Output the [x, y] coordinate of the center of the cell containing the given text.  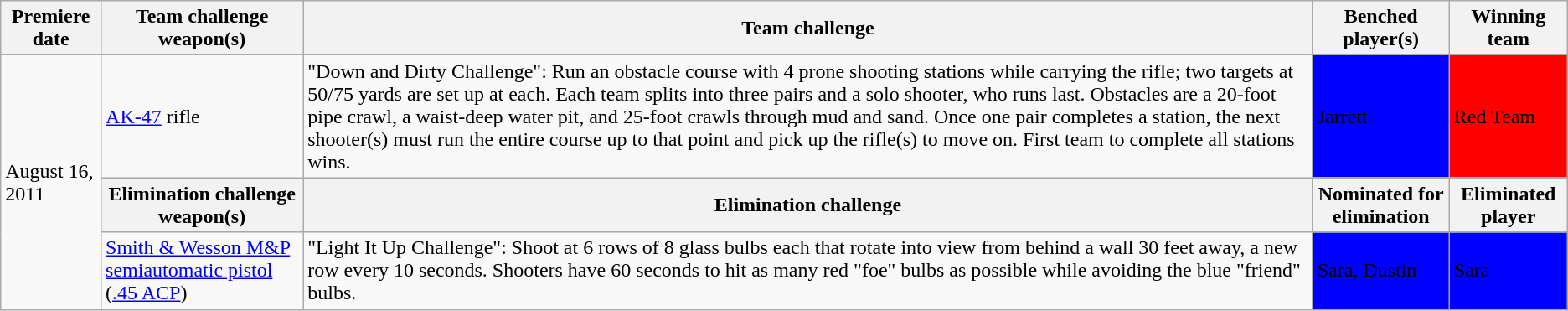
Winning team [1508, 29]
August 16, 2011 [51, 183]
Smith & Wesson M&P semiautomatic pistol (.45 ACP) [203, 271]
Red Team [1508, 117]
Premiere date [51, 29]
Jarrett [1380, 117]
Nominated for elimination [1380, 205]
Eliminated player [1508, 205]
AK-47 rifle [203, 117]
Elimination challenge [807, 205]
Sara [1508, 271]
Team challenge weapon(s) [203, 29]
Benched player(s) [1380, 29]
Team challenge [807, 29]
Elimination challenge weapon(s) [203, 205]
Sara, Dustin [1380, 271]
